Pinpoint the cell where the given text exists, returning its (X, Y) midpoint coordinate. 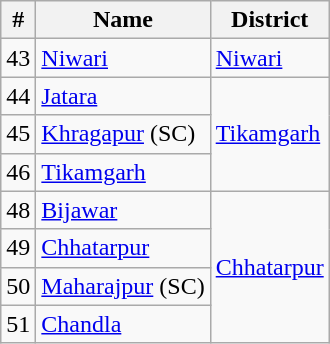
46 (18, 172)
48 (18, 210)
Chandla (123, 324)
Khragapur (SC) (123, 134)
Bijawar (123, 210)
District (270, 20)
Name (123, 20)
# (18, 20)
43 (18, 58)
51 (18, 324)
Jatara (123, 96)
50 (18, 286)
49 (18, 248)
45 (18, 134)
Maharajpur (SC) (123, 286)
44 (18, 96)
